Locate the cell with the specified text and output its (x, y) center coordinate. 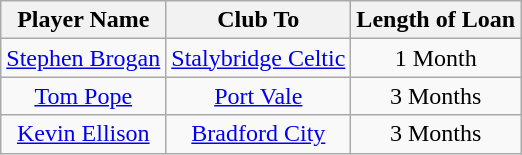
Stalybridge Celtic (258, 58)
Tom Pope (84, 96)
Length of Loan (436, 20)
Port Vale (258, 96)
Club To (258, 20)
1 Month (436, 58)
Kevin Ellison (84, 134)
Stephen Brogan (84, 58)
Player Name (84, 20)
Bradford City (258, 134)
